Pinpoint the cell where the given text exists, returning its (x, y) midpoint coordinate. 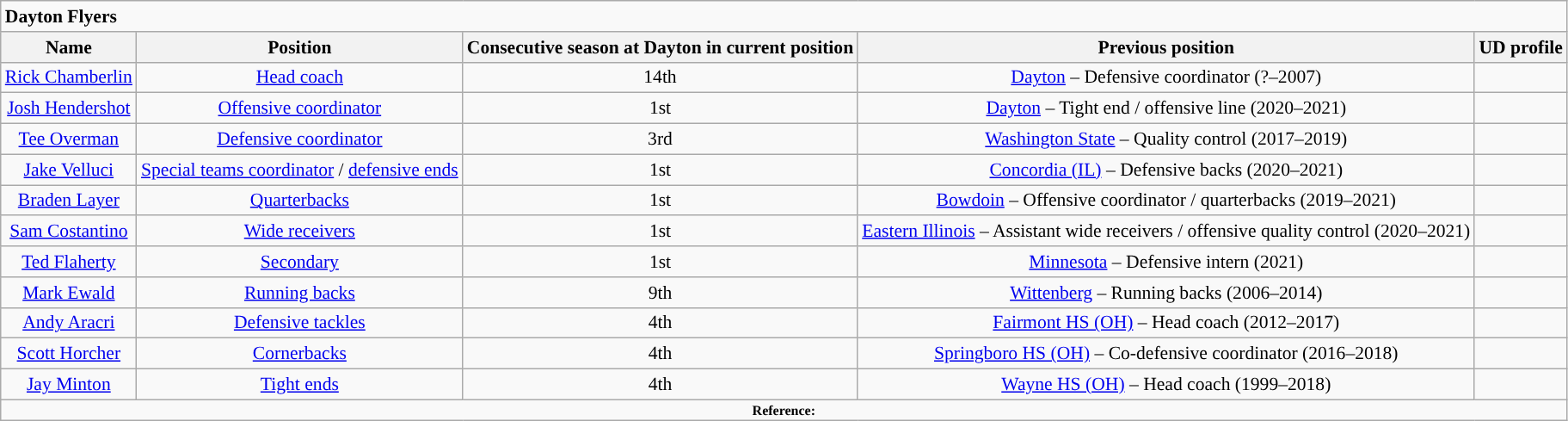
Jake Velluci (69, 170)
Sam Costantino (69, 232)
Eastern Illinois – Assistant wide receivers / offensive quality control (2020–2021) (1166, 232)
Minnesota – Defensive intern (2021) (1166, 262)
Wayne HS (OH) – Head coach (1999–2018) (1166, 385)
3rd (661, 139)
14th (661, 77)
Wittenberg – Running backs (2006–2014) (1166, 293)
Offensive coordinator (299, 108)
Previous position (1166, 47)
Dayton – Defensive coordinator (?–2007) (1166, 77)
Cornerbacks (299, 354)
Andy Aracri (69, 323)
Quarterbacks (299, 201)
Head coach (299, 77)
Dayton Flyers (784, 16)
Jay Minton (69, 385)
Consecutive season at Dayton in current position (661, 47)
Fairmont HS (OH) – Head coach (2012–2017) (1166, 323)
Reference: (784, 410)
9th (661, 293)
Mark Ewald (69, 293)
UD profile (1521, 47)
Braden Layer (69, 201)
Tee Overman (69, 139)
Wide receivers (299, 232)
Dayton – Tight end / offensive line (2020–2021) (1166, 108)
Bowdoin – Offensive coordinator / quarterbacks (2019–2021) (1166, 201)
Scott Horcher (69, 354)
Defensive tackles (299, 323)
Running backs (299, 293)
Special teams coordinator / defensive ends (299, 170)
Name (69, 47)
Ted Flaherty (69, 262)
Springboro HS (OH) – Co-defensive coordinator (2016–2018) (1166, 354)
Tight ends (299, 385)
Defensive coordinator (299, 139)
Washington State – Quality control (2017–2019) (1166, 139)
Rick Chamberlin (69, 77)
Secondary (299, 262)
Concordia (IL) – Defensive backs (2020–2021) (1166, 170)
Josh Hendershot (69, 108)
Position (299, 47)
